Search for the cell housing the specified text and yield its [X, Y] center coordinate. 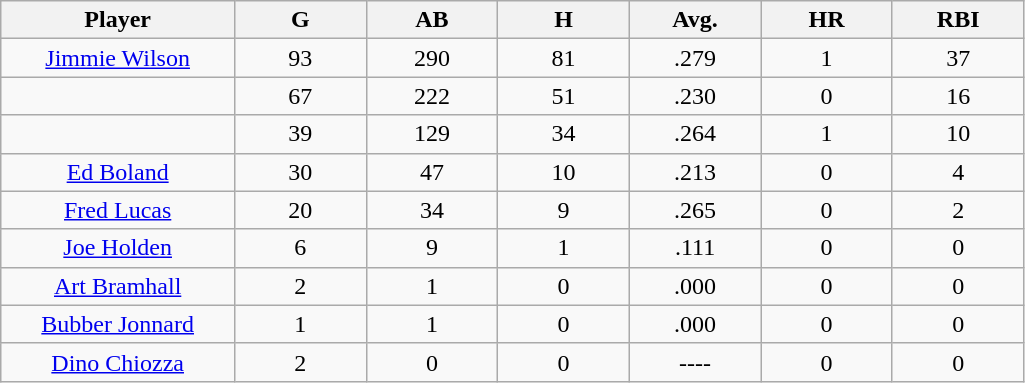
129 [432, 134]
Jimmie Wilson [118, 58]
47 [432, 172]
Dino Chiozza [118, 362]
20 [301, 210]
Fred Lucas [118, 210]
Player [118, 20]
Ed Boland [118, 172]
G [301, 20]
Avg. [695, 20]
AB [432, 20]
51 [564, 96]
.230 [695, 96]
67 [301, 96]
---- [695, 362]
RBI [958, 20]
222 [432, 96]
4 [958, 172]
Bubber Jonnard [118, 324]
HR [827, 20]
39 [301, 134]
93 [301, 58]
16 [958, 96]
6 [301, 248]
.265 [695, 210]
H [564, 20]
Joe Holden [118, 248]
Art Bramhall [118, 286]
.111 [695, 248]
.279 [695, 58]
30 [301, 172]
.264 [695, 134]
37 [958, 58]
81 [564, 58]
.213 [695, 172]
290 [432, 58]
